Return the [x, y] coordinate for the center point of the cell that contains the specified text.  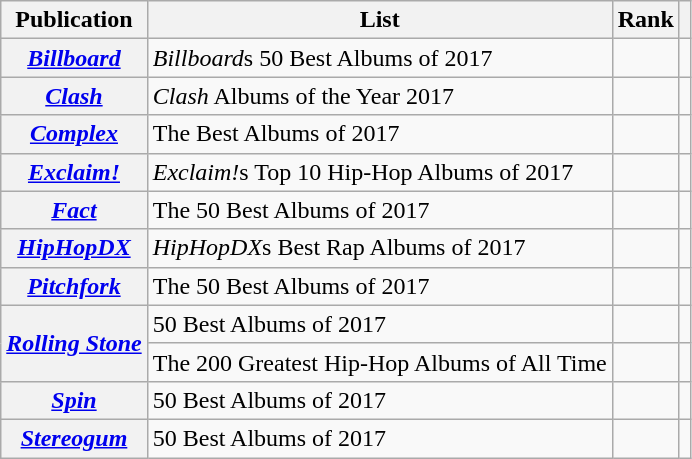
HipHopDX [74, 248]
Clash [74, 96]
Billboard [74, 58]
Spin [74, 400]
List [380, 20]
Exclaim! [74, 172]
Rolling Stone [74, 343]
Stereogum [74, 438]
Publication [74, 20]
Fact [74, 210]
Billboards 50 Best Albums of 2017 [380, 58]
Exclaim!s Top 10 Hip-Hop Albums of 2017 [380, 172]
Pitchfork [74, 286]
The Best Albums of 2017 [380, 134]
The 200 Greatest Hip-Hop Albums of All Time [380, 362]
Clash Albums of the Year 2017 [380, 96]
Complex [74, 134]
Rank [646, 20]
HipHopDXs Best Rap Albums of 2017 [380, 248]
